Capture the cell that displays the provided text and extract its [x, y] central coordinate. 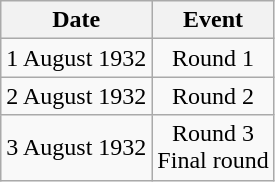
Round 1 [213, 58]
Date [76, 20]
Round 3Final round [213, 148]
3 August 1932 [76, 148]
1 August 1932 [76, 58]
Event [213, 20]
Round 2 [213, 96]
2 August 1932 [76, 96]
